Return (x, y) of the center of cell containing provided text 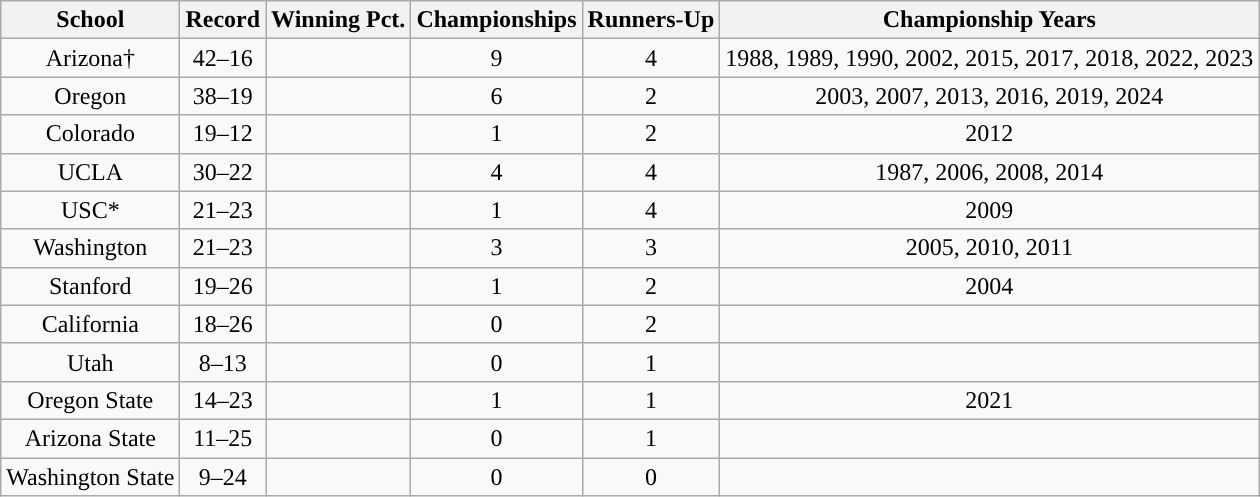
2005, 2010, 2011 (990, 248)
California (90, 324)
School (90, 20)
9 (496, 58)
2012 (990, 134)
Arizona† (90, 58)
2003, 2007, 2013, 2016, 2019, 2024 (990, 96)
USC* (90, 210)
2021 (990, 400)
11–25 (223, 438)
Record (223, 20)
6 (496, 96)
2004 (990, 286)
14–23 (223, 400)
Championship Years (990, 20)
30–22 (223, 172)
9–24 (223, 477)
Arizona State (90, 438)
Winning Pct. (338, 20)
Washington State (90, 477)
1988, 1989, 1990, 2002, 2015, 2017, 2018, 2022, 2023 (990, 58)
Colorado (90, 134)
Utah (90, 362)
19–26 (223, 286)
Washington (90, 248)
Championships (496, 20)
Stanford (90, 286)
Oregon State (90, 400)
18–26 (223, 324)
1987, 2006, 2008, 2014 (990, 172)
19–12 (223, 134)
2009 (990, 210)
UCLA (90, 172)
42–16 (223, 58)
8–13 (223, 362)
Oregon (90, 96)
38–19 (223, 96)
Runners-Up (651, 20)
